Return [x, y] of the center of cell containing provided text 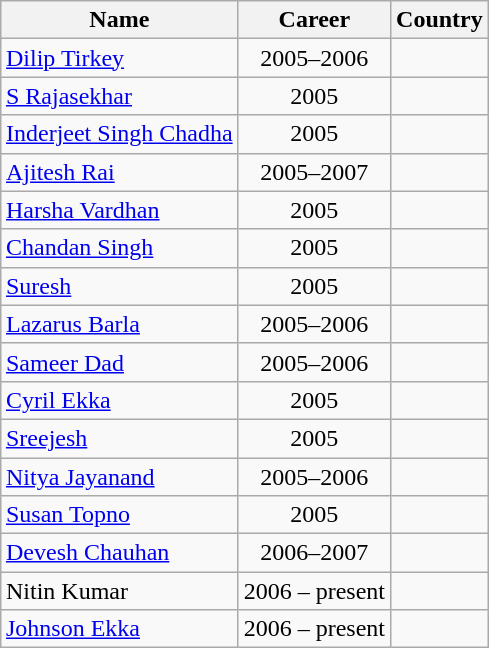
Name [119, 20]
Johnson Ekka [119, 629]
Cyril Ekka [119, 400]
Inderjeet Singh Chadha [119, 134]
Country [440, 20]
Sreejesh [119, 438]
Harsha Vardhan [119, 210]
Nitin Kumar [119, 591]
Career [314, 20]
Devesh Chauhan [119, 553]
Ajitesh Rai [119, 172]
Dilip Tirkey [119, 58]
2005–2007 [314, 172]
S Rajasekhar [119, 96]
Suresh [119, 286]
Lazarus Barla [119, 324]
Sameer Dad [119, 362]
2006–2007 [314, 553]
Susan Topno [119, 515]
Nitya Jayanand [119, 477]
Chandan Singh [119, 248]
